Search for the cell housing the specified text and yield its (X, Y) center coordinate. 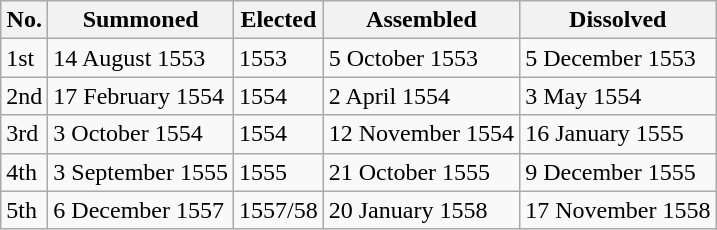
1553 (279, 58)
2 April 1554 (421, 96)
16 January 1555 (618, 134)
17 November 1558 (618, 210)
1555 (279, 172)
12 November 1554 (421, 134)
21 October 1555 (421, 172)
3 May 1554 (618, 96)
4th (24, 172)
1st (24, 58)
3rd (24, 134)
17 February 1554 (141, 96)
Elected (279, 20)
14 August 1553 (141, 58)
5 December 1553 (618, 58)
9 December 1555 (618, 172)
6 December 1557 (141, 210)
Dissolved (618, 20)
3 September 1555 (141, 172)
No. (24, 20)
2nd (24, 96)
5th (24, 210)
1557/58 (279, 210)
Assembled (421, 20)
20 January 1558 (421, 210)
Summoned (141, 20)
5 October 1553 (421, 58)
3 October 1554 (141, 134)
